Identify which cell holds the provided text, then report its [X, Y] central coordinate. 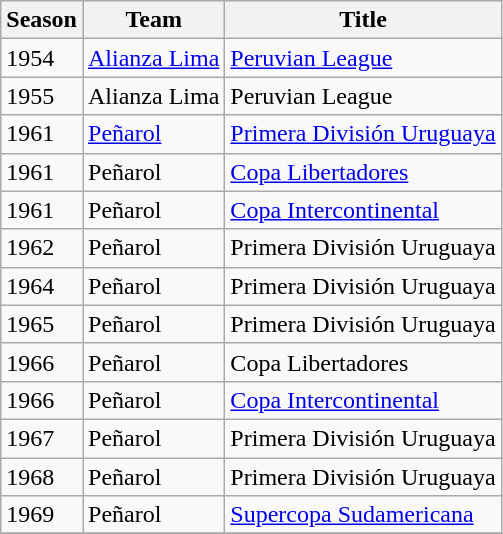
1965 [42, 324]
Season [42, 20]
1969 [42, 515]
1962 [42, 248]
Team [153, 20]
1968 [42, 477]
Supercopa Sudamericana [363, 515]
1954 [42, 58]
Title [363, 20]
1955 [42, 96]
1964 [42, 286]
1967 [42, 438]
